Pinpoint the cell where the given text exists, returning its [X, Y] midpoint coordinate. 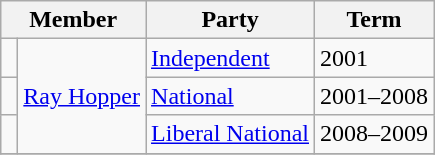
Term [374, 20]
Member [74, 20]
Independent [230, 58]
National [230, 96]
Liberal National [230, 134]
Party [230, 20]
2008–2009 [374, 134]
Ray Hopper [82, 96]
2001–2008 [374, 96]
2001 [374, 58]
